Scan for the cell matching the given text and deliver its [x, y] coordinate at center. 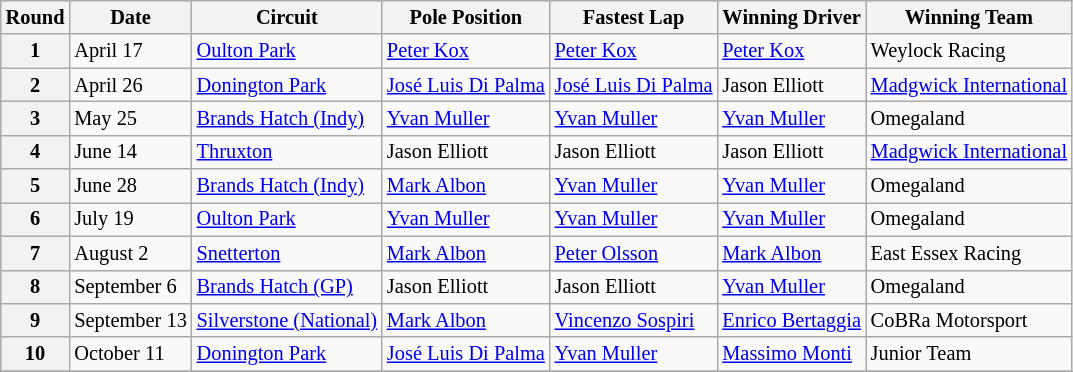
April 17 [130, 51]
9 [36, 320]
August 2 [130, 253]
June 28 [130, 186]
July 19 [130, 219]
April 26 [130, 85]
June 14 [130, 152]
Date [130, 17]
5 [36, 186]
Winning Driver [791, 17]
6 [36, 219]
Massimo Monti [791, 354]
Fastest Lap [634, 17]
September 13 [130, 320]
May 25 [130, 118]
Peter Olsson [634, 253]
Circuit [287, 17]
1 [36, 51]
2 [36, 85]
Silverstone (National) [287, 320]
10 [36, 354]
7 [36, 253]
Junior Team [969, 354]
September 6 [130, 287]
8 [36, 287]
CoBRa Motorsport [969, 320]
Snetterton [287, 253]
Vincenzo Sospiri [634, 320]
Enrico Bertaggia [791, 320]
Brands Hatch (GP) [287, 287]
Winning Team [969, 17]
Weylock Racing [969, 51]
3 [36, 118]
Pole Position [466, 17]
East Essex Racing [969, 253]
4 [36, 152]
October 11 [130, 354]
Round [36, 17]
Thruxton [287, 152]
